For the text-containing cell, return its midpoint in (X, Y) coordinate format. 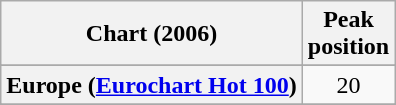
Peakposition (348, 34)
Europe (Eurochart Hot 100) (152, 85)
Chart (2006) (152, 34)
20 (348, 85)
